Determine the [x, y] coordinate at the center of the cell enclosing the given text.  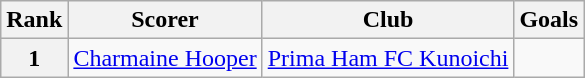
Scorer [165, 20]
Club [388, 20]
1 [34, 58]
Charmaine Hooper [165, 58]
Rank [34, 20]
Prima Ham FC Kunoichi [388, 58]
Goals [549, 20]
